Locate the cell with the specified text and output its (x, y) center coordinate. 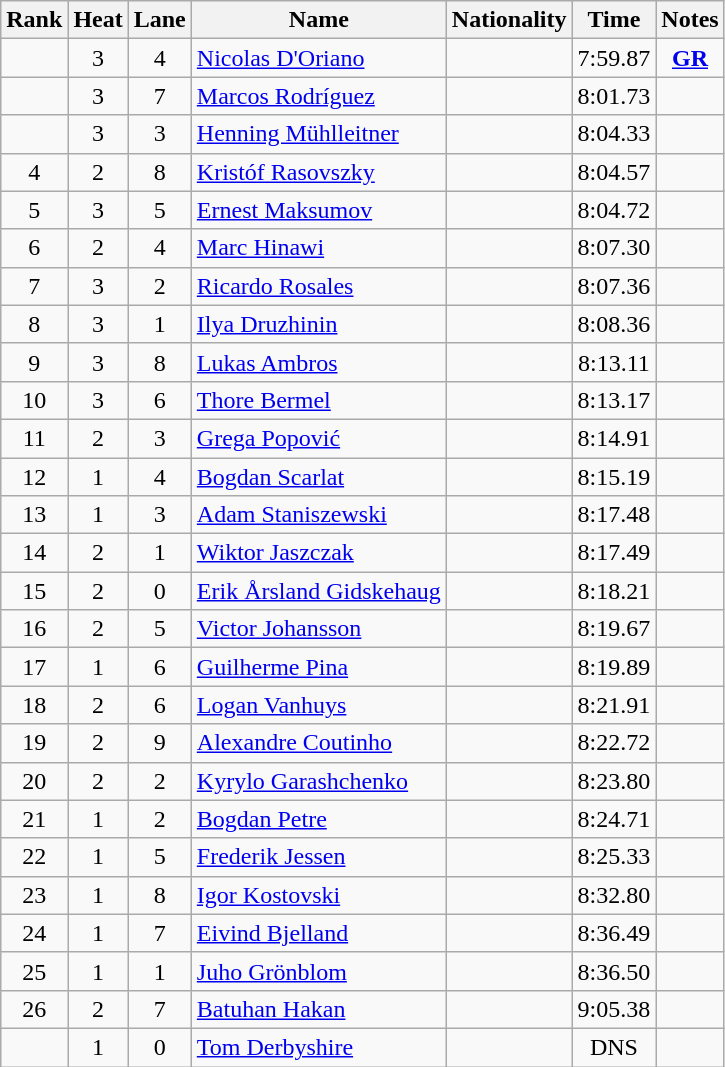
7:59.87 (614, 58)
8:23.80 (614, 781)
Lane (160, 20)
Bogdan Petre (318, 819)
23 (34, 895)
Ilya Druzhinin (318, 324)
16 (34, 629)
19 (34, 743)
13 (34, 515)
8:07.36 (614, 286)
8:04.72 (614, 210)
8:36.49 (614, 933)
Kristóf Rasovszky (318, 172)
Nationality (509, 20)
Thore Bermel (318, 400)
8:07.30 (614, 248)
Eivind Bjelland (318, 933)
12 (34, 477)
22 (34, 857)
Tom Derbyshire (318, 1047)
8:36.50 (614, 971)
8:19.89 (614, 667)
DNS (614, 1047)
Kyrylo Garashchenko (318, 781)
Ricardo Rosales (318, 286)
Name (318, 20)
Nicolas D'Oriano (318, 58)
Marcos Rodríguez (318, 96)
8:13.11 (614, 362)
Lukas Ambros (318, 362)
Notes (690, 20)
Grega Popović (318, 438)
9:05.38 (614, 1009)
8:15.19 (614, 477)
Rank (34, 20)
Heat (98, 20)
Ernest Maksumov (318, 210)
Batuhan Hakan (318, 1009)
Time (614, 20)
Wiktor Jaszczak (318, 553)
Frederik Jessen (318, 857)
8:17.48 (614, 515)
Henning Mühlleitner (318, 134)
18 (34, 705)
17 (34, 667)
8:08.36 (614, 324)
11 (34, 438)
8:21.91 (614, 705)
GR (690, 58)
8:17.49 (614, 553)
Juho Grönblom (318, 971)
Victor Johansson (318, 629)
8:22.72 (614, 743)
10 (34, 400)
8:04.57 (614, 172)
8:13.17 (614, 400)
8:19.67 (614, 629)
15 (34, 591)
Igor Kostovski (318, 895)
25 (34, 971)
Erik Årsland Gidskehaug (318, 591)
8:18.21 (614, 591)
8:25.33 (614, 857)
20 (34, 781)
8:14.91 (614, 438)
Alexandre Coutinho (318, 743)
Guilherme Pina (318, 667)
Bogdan Scarlat (318, 477)
21 (34, 819)
14 (34, 553)
Logan Vanhuys (318, 705)
Marc Hinawi (318, 248)
8:32.80 (614, 895)
8:01.73 (614, 96)
24 (34, 933)
26 (34, 1009)
8:04.33 (614, 134)
Adam Staniszewski (318, 515)
8:24.71 (614, 819)
